Capture the cell that displays the provided text and extract its [x, y] central coordinate. 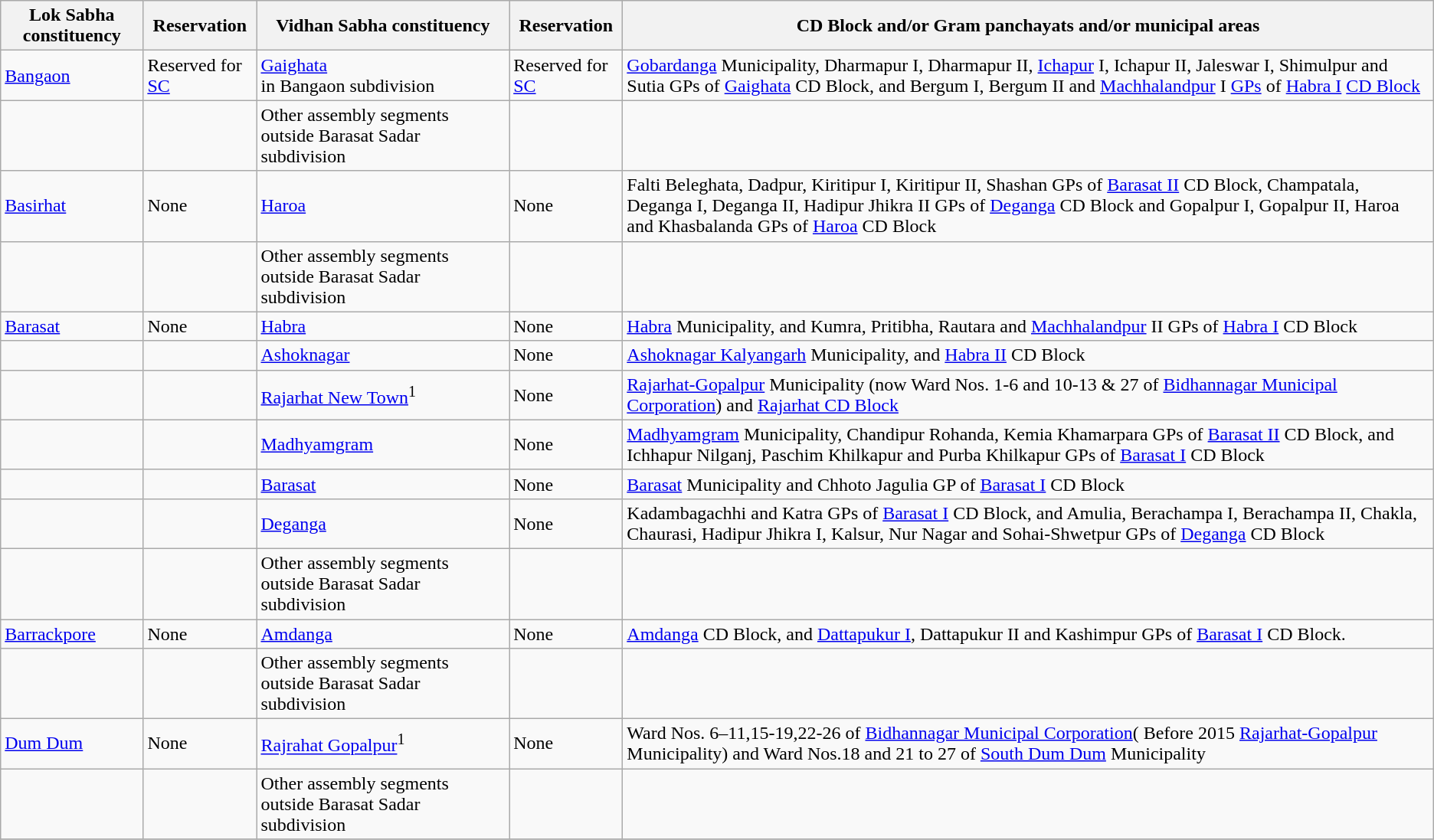
Ashoknagar [383, 355]
Amdanga [383, 633]
Rajarhat New Town1 [383, 395]
Bangaon [72, 75]
Ashoknagar Kalyangarh Municipality, and Habra II CD Block [1028, 355]
Basirhat [72, 206]
Rajrahat Gopalpur1 [383, 744]
Habra [383, 326]
Madhyamgram [383, 444]
Rajarhat-Gopalpur Municipality (now Ward Nos. 1-6 and 10-13 & 27 of Bidhannagar Municipal Corporation) and Rajarhat CD Block [1028, 395]
Vidhan Sabha constituency [383, 26]
Gaighatain Bangaon subdivision [383, 75]
Lok Sabha constituency [72, 26]
Barasat Municipality and Chhoto Jagulia GP of Barasat I CD Block [1028, 484]
Haroa [383, 206]
CD Block and/or Gram panchayats and/or municipal areas [1028, 26]
Habra Municipality, and Kumra, Pritibha, Rautara and Machhalandpur II GPs of Habra I CD Block [1028, 326]
Barrackpore [72, 633]
Dum Dum [72, 744]
Amdanga CD Block, and Dattapukur I, Dattapukur II and Kashimpur GPs of Barasat I CD Block. [1028, 633]
Deganga [383, 524]
